Determine the [x, y] coordinate at the center of the cell enclosing the given text.  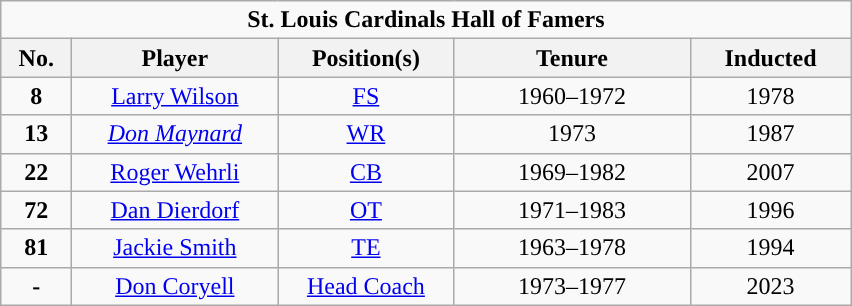
WR [366, 134]
1973–1977 [572, 286]
1987 [770, 134]
1969–1982 [572, 172]
81 [36, 248]
- [36, 286]
Player [175, 58]
1996 [770, 210]
Tenure [572, 58]
72 [36, 210]
1963–1978 [572, 248]
1973 [572, 134]
8 [36, 96]
OT [366, 210]
13 [36, 134]
Dan Dierdorf [175, 210]
No. [36, 58]
22 [36, 172]
1978 [770, 96]
2007 [770, 172]
1971–1983 [572, 210]
1960–1972 [572, 96]
Head Coach [366, 286]
FS [366, 96]
Position(s) [366, 58]
Jackie Smith [175, 248]
1994 [770, 248]
CB [366, 172]
Don Coryell [175, 286]
Larry Wilson [175, 96]
2023 [770, 286]
TE [366, 248]
Don Maynard [175, 134]
Roger Wehrli [175, 172]
Inducted [770, 58]
St. Louis Cardinals Hall of Famers [426, 20]
